Identify which cell holds the provided text, then report its (x, y) central coordinate. 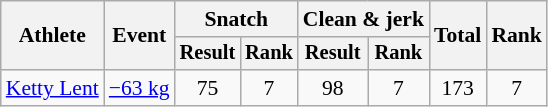
Event (140, 36)
98 (333, 88)
Clean & jerk (364, 19)
75 (208, 88)
173 (458, 88)
Athlete (52, 36)
−63 kg (140, 88)
Snatch (236, 19)
Ketty Lent (52, 88)
Total (458, 36)
